Determine the [x, y] coordinate at the center of the cell enclosing the given text.  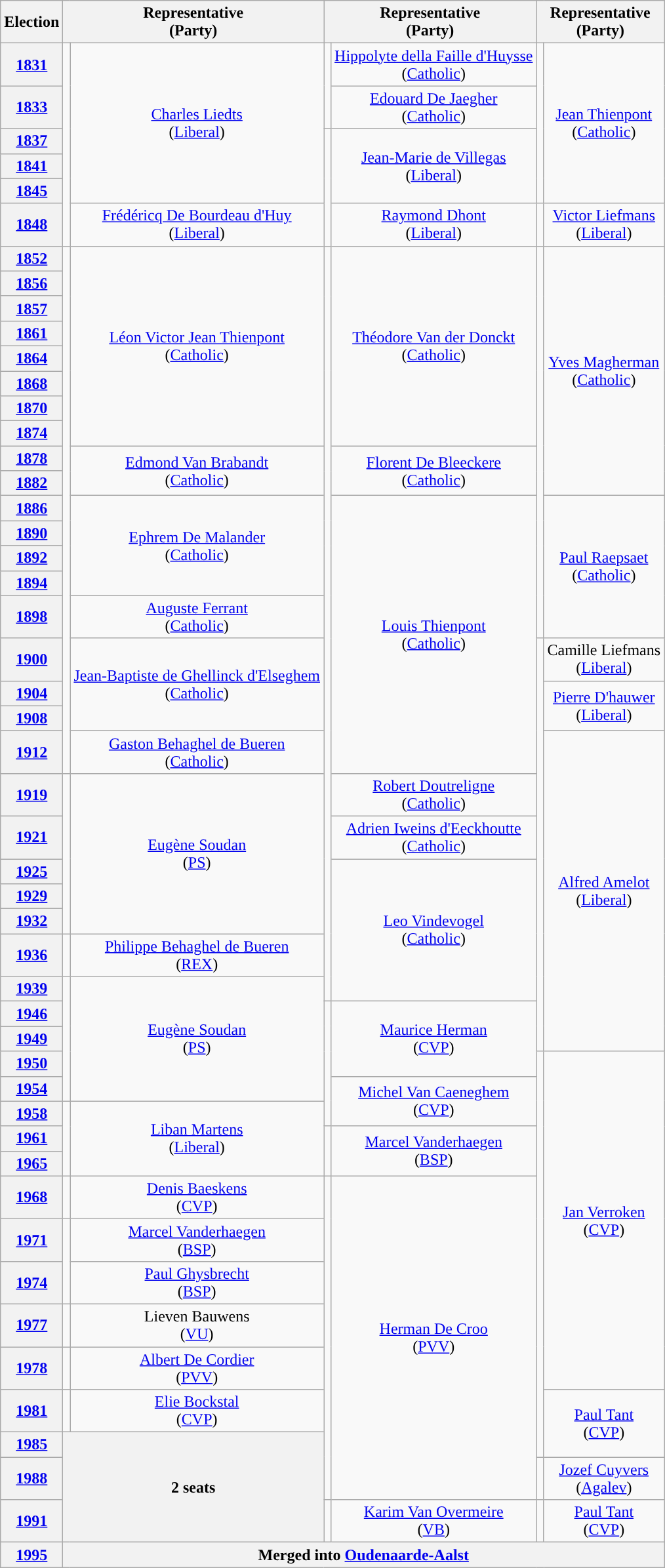
Louis Thienpont(Catholic) [434, 635]
Robert Doutreligne(Catholic) [434, 795]
Paul Raepsaet(Catholic) [604, 567]
Jean-Baptiste de Ghellinck d'Elseghem(Catholic) [197, 685]
Liban Martens(Liberal) [197, 1138]
1985 [31, 1445]
Victor Liefmans(Liberal) [604, 224]
1991 [31, 1521]
Lieven Bauwens(VU) [197, 1325]
Auguste Ferrant(Catholic) [197, 616]
Edouard De Jaegher(Catholic) [434, 108]
1995 [31, 1555]
Raymond Dhont(Liberal) [434, 224]
Alfred Amelot(Liberal) [604, 891]
1929 [31, 896]
Edmond Van Brabandt(Catholic) [197, 471]
1921 [31, 837]
1882 [31, 483]
1864 [31, 358]
Albert De Cordier(PVV) [197, 1368]
1841 [31, 166]
Léon Victor Jean Thienpont(Catholic) [197, 346]
Jan Verroken(CVP) [604, 1220]
1904 [31, 693]
Philippe Behaghel de Bueren(REX) [197, 955]
1936 [31, 955]
1919 [31, 795]
1981 [31, 1411]
1861 [31, 333]
1965 [31, 1163]
Ephrem De Malander(Catholic) [197, 546]
Jean Thienpont(Catholic) [604, 123]
1939 [31, 989]
1932 [31, 921]
1900 [31, 660]
1958 [31, 1114]
Merged into Oudenaarde-Aalst [363, 1555]
Florent De Bleeckere(Catholic) [434, 471]
1961 [31, 1138]
Camille Liefmans(Liberal) [604, 660]
1949 [31, 1039]
1908 [31, 718]
Jean-Marie de Villegas(Liberal) [434, 166]
1848 [31, 224]
1831 [31, 64]
1845 [31, 191]
1852 [31, 258]
Election [31, 22]
1971 [31, 1239]
Maurice Herman(CVP) [434, 1039]
1988 [31, 1478]
1977 [31, 1325]
Denis Baeskens(CVP) [197, 1197]
Hippolyte della Faille d'Huysse(Catholic) [434, 64]
1925 [31, 872]
1968 [31, 1197]
1894 [31, 583]
1898 [31, 616]
1874 [31, 433]
1837 [31, 141]
Théodore Van der Donckt(Catholic) [434, 346]
1946 [31, 1014]
Leo Vindevogel(Catholic) [434, 930]
Pierre D'hauwer(Liberal) [604, 706]
Elie Bockstal(CVP) [197, 1411]
1856 [31, 283]
Charles Liedts(Liberal) [197, 123]
1950 [31, 1064]
Michel Van Caeneghem(CVP) [434, 1101]
1857 [31, 308]
Gaston Behaghel de Bueren(Catholic) [197, 752]
Yves Magherman(Catholic) [604, 371]
Jozef Cuyvers(Agalev) [604, 1478]
1954 [31, 1089]
2 seats [193, 1487]
1886 [31, 508]
1978 [31, 1368]
Adrien Iweins d'Eeckhoutte(Catholic) [434, 837]
1892 [31, 558]
1890 [31, 533]
1870 [31, 409]
Herman De Croo(PVV) [434, 1338]
1833 [31, 108]
1974 [31, 1283]
Karim Van Overmeire(VB) [434, 1521]
1912 [31, 752]
1868 [31, 384]
Frédéricq De Bourdeau d'Huy(Liberal) [197, 224]
1878 [31, 458]
Paul Ghysbrecht(BSP) [197, 1283]
